Search for the cell housing the specified text and yield its (X, Y) center coordinate. 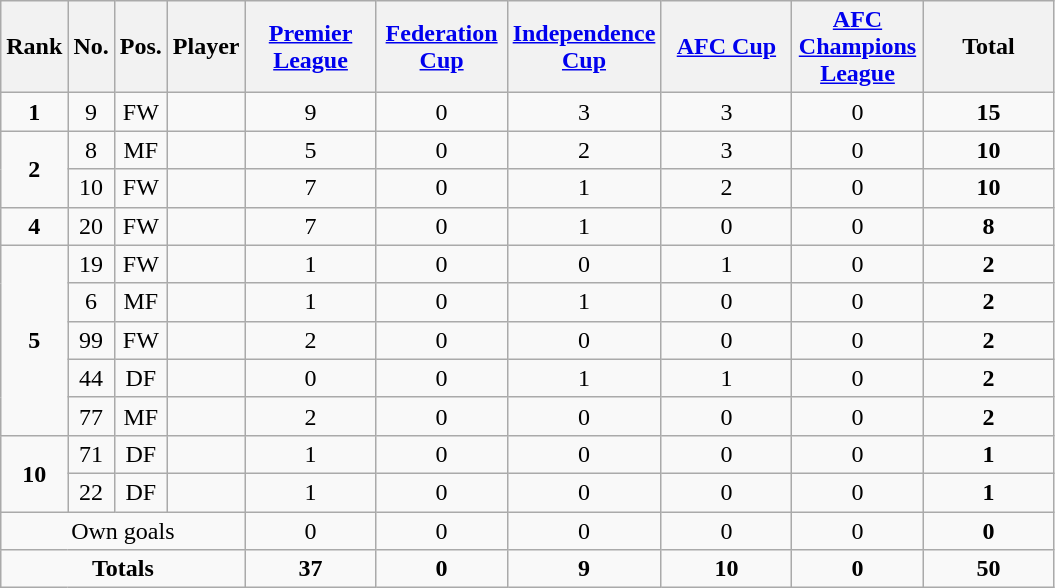
Premier League (310, 47)
22 (91, 492)
Total (988, 47)
Player (206, 47)
77 (91, 416)
20 (91, 226)
Own goals (123, 531)
37 (310, 569)
15 (988, 112)
71 (91, 454)
4 (34, 226)
Independence Cup (584, 47)
50 (988, 569)
AFC Cup (726, 47)
Totals (123, 569)
99 (91, 340)
44 (91, 378)
No. (91, 47)
Pos. (140, 47)
Federation Cup (442, 47)
AFC Champions League (858, 47)
6 (91, 302)
Rank (34, 47)
19 (91, 264)
